Determine the [X, Y] coordinate at the center of the cell enclosing the given text.  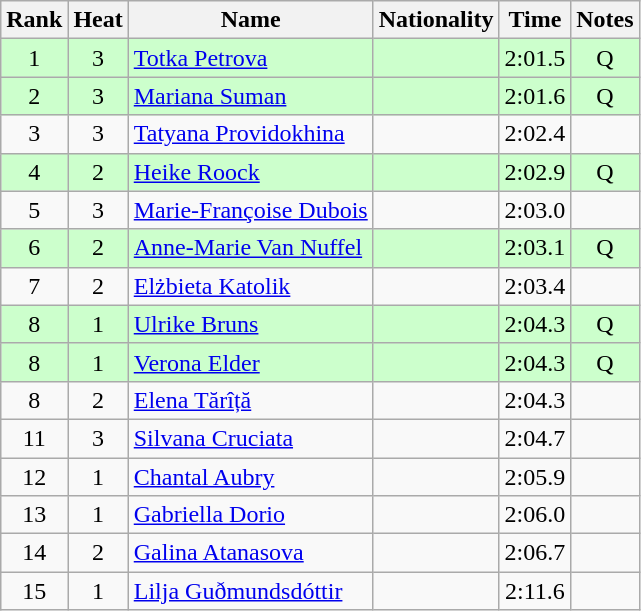
13 [34, 515]
2:01.5 [535, 58]
Elena Tărîță [250, 400]
2:04.7 [535, 438]
Tatyana Providokhina [250, 134]
12 [34, 477]
Name [250, 20]
Totka Petrova [250, 58]
Time [535, 20]
Nationality [436, 20]
Silvana Cruciata [250, 438]
Gabriella Dorio [250, 515]
2:06.7 [535, 553]
Anne-Marie Van Nuffel [250, 248]
2:02.4 [535, 134]
Marie-Françoise Dubois [250, 210]
Heike Roock [250, 172]
Ulrike Bruns [250, 324]
Galina Atanasova [250, 553]
Rank [34, 20]
2:05.9 [535, 477]
2:06.0 [535, 515]
5 [34, 210]
6 [34, 248]
Verona Elder [250, 362]
Lilja Guðmundsdóttir [250, 591]
Chantal Aubry [250, 477]
11 [34, 438]
2:11.6 [535, 591]
2:02.9 [535, 172]
Mariana Suman [250, 96]
2:03.1 [535, 248]
15 [34, 591]
Notes [605, 20]
Elżbieta Katolik [250, 286]
14 [34, 553]
7 [34, 286]
4 [34, 172]
2:01.6 [535, 96]
Heat [98, 20]
2:03.0 [535, 210]
2:03.4 [535, 286]
